Output the (x, y) coordinate of the center of the cell containing the given text.  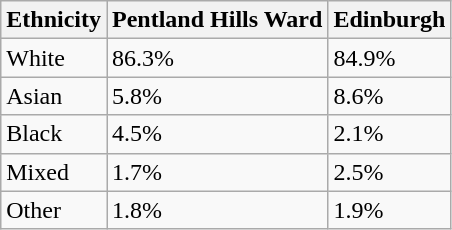
2.5% (390, 172)
1.8% (216, 210)
Other (54, 210)
8.6% (390, 96)
Asian (54, 96)
1.9% (390, 210)
White (54, 58)
86.3% (216, 58)
1.7% (216, 172)
Black (54, 134)
Edinburgh (390, 20)
Mixed (54, 172)
Ethnicity (54, 20)
Pentland Hills Ward (216, 20)
5.8% (216, 96)
2.1% (390, 134)
84.9% (390, 58)
4.5% (216, 134)
